Output the (x, y) coordinate of the center of the cell containing the given text.  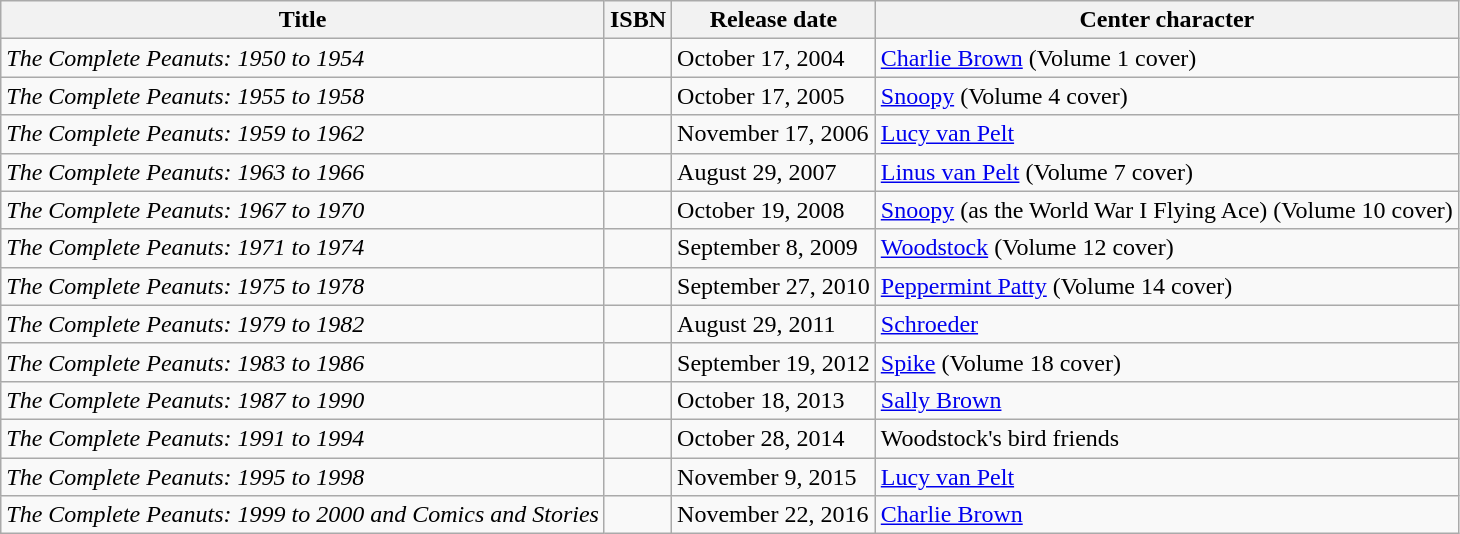
The Complete Peanuts: 1979 to 1982 (303, 324)
September 27, 2010 (774, 286)
October 19, 2008 (774, 210)
The Complete Peanuts: 1975 to 1978 (303, 286)
The Complete Peanuts: 1983 to 1986 (303, 362)
Woodstock's bird friends (1166, 438)
The Complete Peanuts: 1995 to 1998 (303, 477)
November 17, 2006 (774, 134)
The Complete Peanuts: 1963 to 1966 (303, 172)
ISBN (638, 20)
The Complete Peanuts: 1991 to 1994 (303, 438)
Title (303, 20)
October 17, 2004 (774, 58)
Center character (1166, 20)
The Complete Peanuts: 1950 to 1954 (303, 58)
Snoopy (as the World War I Flying Ace) (Volume 10 cover) (1166, 210)
November 22, 2016 (774, 515)
September 19, 2012 (774, 362)
The Complete Peanuts: 1959 to 1962 (303, 134)
The Complete Peanuts: 1955 to 1958 (303, 96)
August 29, 2011 (774, 324)
The Complete Peanuts: 1987 to 1990 (303, 400)
October 17, 2005 (774, 96)
Peppermint Patty (Volume 14 cover) (1166, 286)
Linus van Pelt (Volume 7 cover) (1166, 172)
October 28, 2014 (774, 438)
The Complete Peanuts: 1999 to 2000 and Comics and Stories (303, 515)
Release date (774, 20)
November 9, 2015 (774, 477)
The Complete Peanuts: 1967 to 1970 (303, 210)
September 8, 2009 (774, 248)
Schroeder (1166, 324)
Woodstock (Volume 12 cover) (1166, 248)
August 29, 2007 (774, 172)
Spike (Volume 18 cover) (1166, 362)
Sally Brown (1166, 400)
Snoopy (Volume 4 cover) (1166, 96)
The Complete Peanuts: 1971 to 1974 (303, 248)
October 18, 2013 (774, 400)
Charlie Brown (Volume 1 cover) (1166, 58)
Charlie Brown (1166, 515)
